Find where the given text appears and provide that cell's center as [X, Y] coordinate. 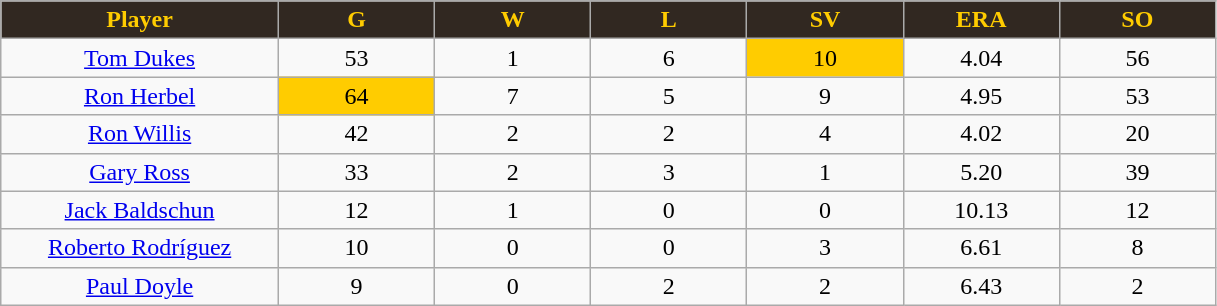
SO [1137, 20]
Player [140, 20]
20 [1137, 134]
4 [825, 134]
6 [669, 58]
Ron Willis [140, 134]
7 [513, 96]
56 [1137, 58]
L [669, 20]
4.04 [981, 58]
Ron Herbel [140, 96]
5 [669, 96]
5.20 [981, 172]
W [513, 20]
8 [1137, 248]
Paul Doyle [140, 286]
Jack Baldschun [140, 210]
G [356, 20]
ERA [981, 20]
33 [356, 172]
SV [825, 20]
Gary Ross [140, 172]
64 [356, 96]
42 [356, 134]
6.61 [981, 248]
4.02 [981, 134]
Tom Dukes [140, 58]
39 [1137, 172]
10.13 [981, 210]
4.95 [981, 96]
Roberto Rodríguez [140, 248]
6.43 [981, 286]
